Provide the (x, y) coordinate of the cell's center where the given text is located.  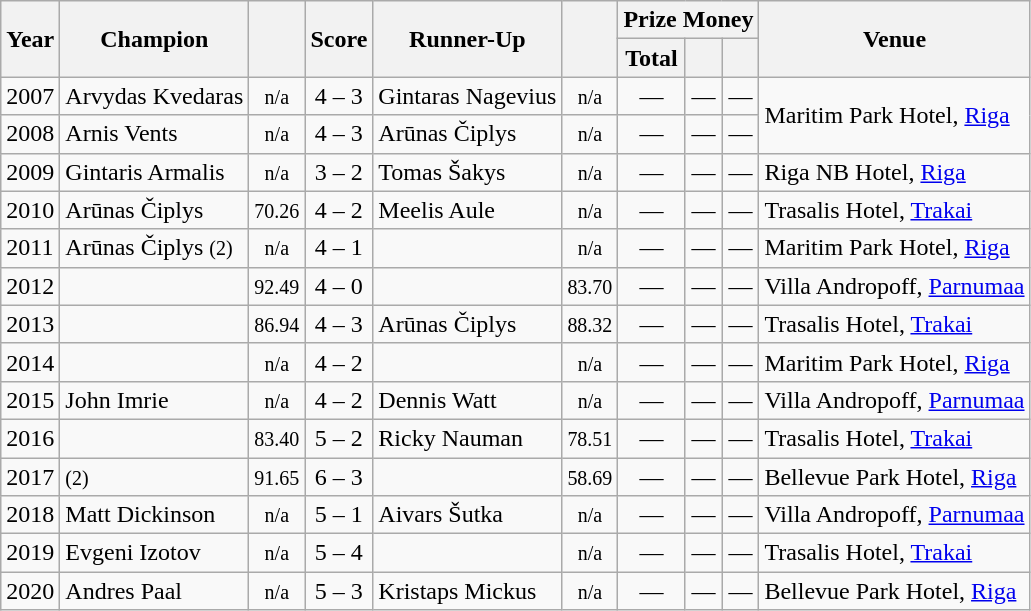
Andres Paal (154, 591)
2020 (30, 591)
(2) (154, 477)
5 – 4 (339, 553)
Matt Dickinson (154, 515)
Evgeni Izotov (154, 553)
2008 (30, 134)
3 – 2 (339, 172)
Prize Money (688, 20)
91.65 (277, 477)
Tomas Šakys (468, 172)
2013 (30, 324)
78.51 (590, 438)
2012 (30, 286)
Year (30, 39)
Dennis Watt (468, 400)
2010 (30, 210)
2016 (30, 438)
2017 (30, 477)
Total (652, 58)
5 – 2 (339, 438)
83.70 (590, 286)
Arnis Vents (154, 134)
5 – 3 (339, 591)
2009 (30, 172)
5 – 1 (339, 515)
88.32 (590, 324)
58.69 (590, 477)
Arūnas Čiplys (2) (154, 248)
2015 (30, 400)
86.94 (277, 324)
Gintaris Armalis (154, 172)
Champion (154, 39)
2018 (30, 515)
Riga NB Hotel, Riga (894, 172)
Gintaras Nagevius (468, 96)
Venue (894, 39)
4 – 0 (339, 286)
Score (339, 39)
Runner-Up (468, 39)
Arvydas Kvedaras (154, 96)
Aivars Šutka (468, 515)
2014 (30, 362)
Meelis Aule (468, 210)
70.26 (277, 210)
Kristaps Mickus (468, 591)
92.49 (277, 286)
Ricky Nauman (468, 438)
83.40 (277, 438)
2019 (30, 553)
John Imrie (154, 400)
2007 (30, 96)
2011 (30, 248)
6 – 3 (339, 477)
4 – 1 (339, 248)
